Output the (x, y) coordinate of the center of the cell containing the given text.  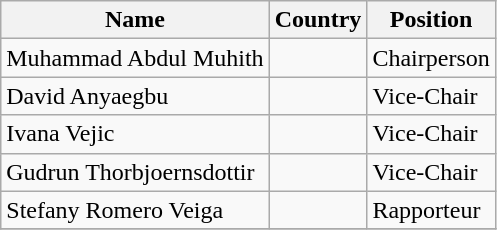
Position (431, 20)
Stefany Romero Veiga (135, 210)
Chairperson (431, 58)
Muhammad Abdul Muhith (135, 58)
Name (135, 20)
Gudrun Thorbjoernsdottir (135, 172)
David Anyaegbu (135, 96)
Rapporteur (431, 210)
Country (318, 20)
Ivana Vejic (135, 134)
